Output the (x, y) coordinate of the center of the cell containing the given text.  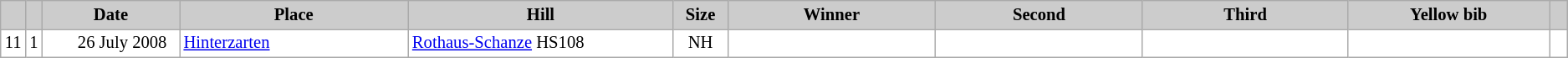
Rothaus-Schanze HS108 (540, 43)
Hill (540, 14)
Place (294, 14)
11 (13, 43)
Hinterzarten (294, 43)
Size (701, 14)
Second (1039, 14)
Date (110, 14)
Yellow bib (1448, 14)
26 July 2008 (110, 43)
Winner (831, 14)
NH (701, 43)
1 (33, 43)
Third (1245, 14)
